Search for the cell housing the specified text and yield its [x, y] center coordinate. 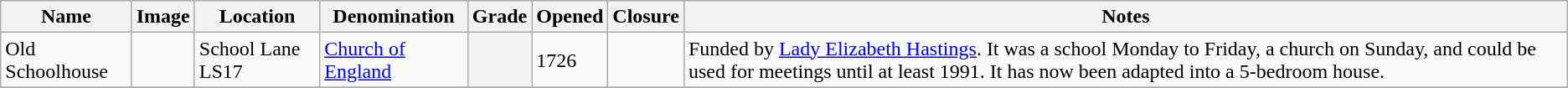
School Lane LS17 [256, 60]
Grade [499, 17]
Name [66, 17]
Image [162, 17]
Notes [1126, 17]
1726 [570, 60]
Denomination [394, 17]
Location [256, 17]
Church of England [394, 60]
Old Schoolhouse [66, 60]
Opened [570, 17]
Closure [647, 17]
